Provide the [X, Y] coordinate of the cell's center where the given text is located.  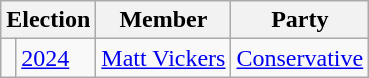
Party [300, 20]
Matt Vickers [164, 58]
Election [48, 20]
Member [164, 20]
2024 [56, 58]
Conservative [300, 58]
